Return [x, y] of the center of cell containing provided text 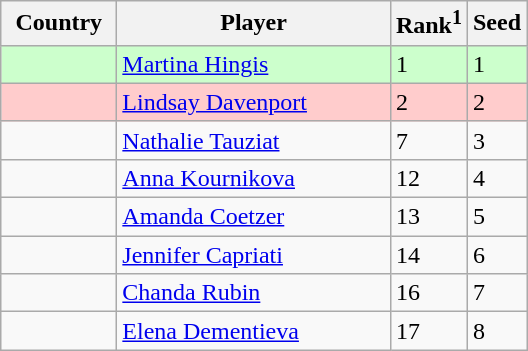
Rank1 [428, 24]
Nathalie Tauziat [254, 140]
14 [428, 255]
12 [428, 178]
Lindsay Davenport [254, 102]
Martina Hingis [254, 64]
16 [428, 293]
Country [59, 24]
Player [254, 24]
8 [496, 331]
Amanda Coetzer [254, 217]
Chanda Rubin [254, 293]
Jennifer Capriati [254, 255]
Elena Dementieva [254, 331]
13 [428, 217]
4 [496, 178]
5 [496, 217]
Seed [496, 24]
17 [428, 331]
6 [496, 255]
3 [496, 140]
Anna Kournikova [254, 178]
